Find where the given text appears and provide that cell's center as [x, y] coordinate. 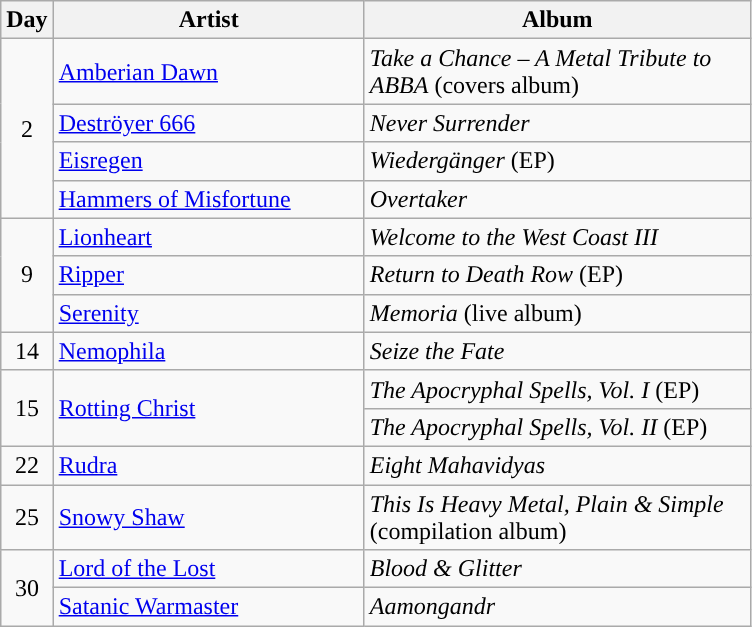
Overtaker [557, 199]
Eisregen [208, 161]
Amberian Dawn [208, 72]
Return to Death Row (EP) [557, 275]
Album [557, 20]
Ripper [208, 275]
Satanic Warmaster [208, 607]
Lord of the Lost [208, 569]
2 [27, 128]
Rotting Christ [208, 408]
Hammers of Misfortune [208, 199]
Wiedergänger (EP) [557, 161]
Eight Mahavidyas [557, 465]
14 [27, 351]
9 [27, 275]
The Apocryphal Spells, Vol. II (EP) [557, 427]
22 [27, 465]
Nemophila [208, 351]
Seize the Fate [557, 351]
Never Surrender [557, 123]
Rudra [208, 465]
30 [27, 588]
Snowy Shaw [208, 516]
Memoria (live album) [557, 313]
Artist [208, 20]
Deströyer 666 [208, 123]
Welcome to the West Coast III [557, 237]
Lionheart [208, 237]
Day [27, 20]
The Apocryphal Spells, Vol. I (EP) [557, 389]
15 [27, 408]
Blood & Glitter [557, 569]
This Is Heavy Metal, Plain & Simple (compilation album) [557, 516]
Aamongandr [557, 607]
Take a Chance – A Metal Tribute to ABBA (covers album) [557, 72]
Serenity [208, 313]
25 [27, 516]
